Search for the cell housing the specified text and yield its (X, Y) center coordinate. 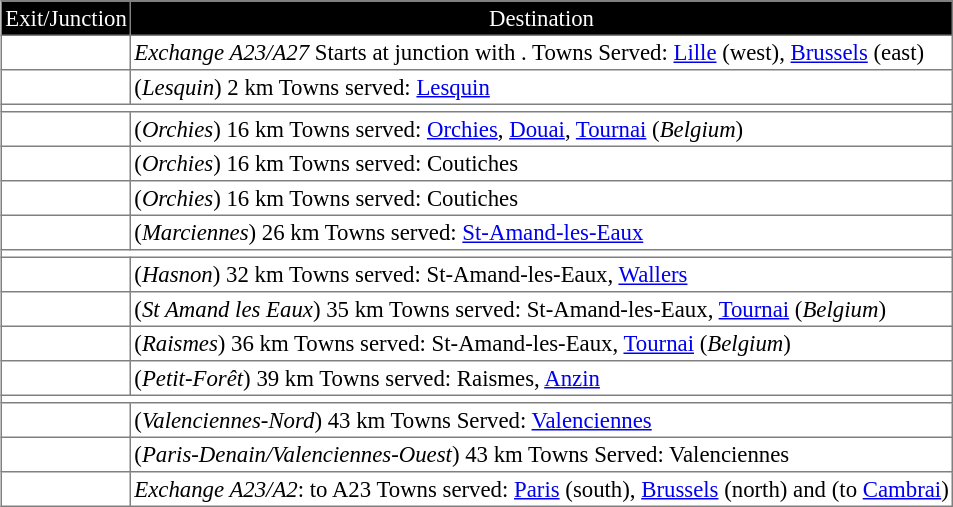
Exchange A23/A27 Starts at junction with . Towns Served: Lille (west), Brussels (east) (542, 52)
(Marciennes) 26 km Towns served: St-Amand-les-Eaux (542, 232)
(Raismes) 36 km Towns served: St-Amand-les-Eaux, Tournai (Belgium) (542, 343)
Exit/Junction (66, 18)
(St Amand les Eaux) 35 km Towns served: St-Amand-les-Eaux, Tournai (Belgium) (542, 309)
(Lesquin) 2 km Towns served: Lesquin (542, 87)
(Petit-Forêt) 39 km Towns served: Raismes, Anzin (542, 378)
(Paris-Denain/Valenciennes-Ouest) 43 km Towns Served: Valenciennes (542, 454)
(Hasnon) 32 km Towns served: St-Amand-les-Eaux, Wallers (542, 274)
(Valenciennes-Nord) 43 km Towns Served: Valenciennes (542, 420)
Destination (542, 18)
(Orchies) 16 km Towns served: Orchies, Douai, Tournai (Belgium) (542, 129)
Exchange A23/A2: to A23 Towns served: Paris (south), Brussels (north) and (to Cambrai) (542, 489)
